Locate the cell with the specified text and output its [x, y] center coordinate. 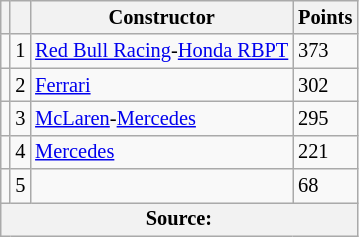
373 [325, 51]
4 [20, 152]
Red Bull Racing-Honda RBPT [162, 51]
McLaren-Mercedes [162, 118]
295 [325, 118]
Mercedes [162, 152]
Points [325, 17]
1 [20, 51]
5 [20, 186]
68 [325, 186]
2 [20, 85]
Constructor [162, 17]
302 [325, 85]
Source: [179, 219]
Ferrari [162, 85]
221 [325, 152]
3 [20, 118]
